Detect which cell encompasses the target text, then output its (x, y) center coordinate. 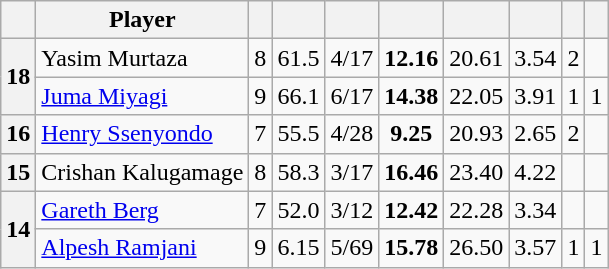
Juma Miyagi (142, 96)
9.25 (412, 134)
18 (18, 77)
15.78 (412, 248)
14.38 (412, 96)
12.42 (412, 210)
4.22 (536, 172)
22.28 (476, 210)
16.46 (412, 172)
52.0 (298, 210)
Gareth Berg (142, 210)
58.3 (298, 172)
16 (18, 134)
3.57 (536, 248)
Alpesh Ramjani (142, 248)
3.91 (536, 96)
6/17 (352, 96)
23.40 (476, 172)
55.5 (298, 134)
15 (18, 172)
4/28 (352, 134)
26.50 (476, 248)
61.5 (298, 58)
3/12 (352, 210)
22.05 (476, 96)
3.54 (536, 58)
Yasim Murtaza (142, 58)
Crishan Kalugamage (142, 172)
66.1 (298, 96)
5/69 (352, 248)
20.61 (476, 58)
Henry Ssenyondo (142, 134)
6.15 (298, 248)
20.93 (476, 134)
4/17 (352, 58)
3.34 (536, 210)
3/17 (352, 172)
14 (18, 229)
12.16 (412, 58)
Player (142, 20)
2.65 (536, 134)
